Provide the [X, Y] coordinate of the cell's center where the given text is located.  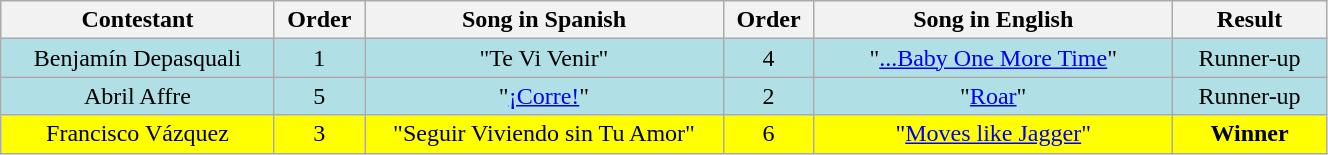
2 [768, 96]
Abril Affre [138, 96]
"¡Corre!" [544, 96]
Benjamín Depasquali [138, 58]
"Seguir Viviendo sin Tu Amor" [544, 134]
Contestant [138, 20]
Song in Spanish [544, 20]
3 [319, 134]
"Te Vi Venir" [544, 58]
Winner [1250, 134]
4 [768, 58]
Francisco Vázquez [138, 134]
"Roar" [994, 96]
5 [319, 96]
6 [768, 134]
Result [1250, 20]
1 [319, 58]
"...Baby One More Time" [994, 58]
Song in English [994, 20]
"Moves like Jagger" [994, 134]
